Return (x, y) of the center of cell containing provided text 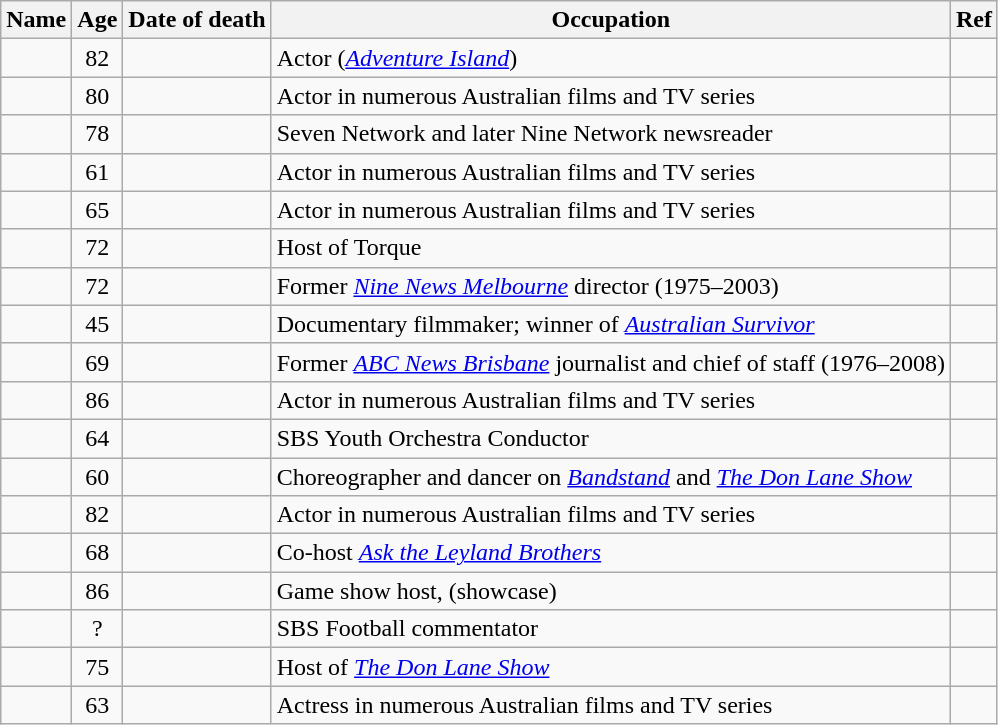
Documentary filmmaker; winner of Australian Survivor (610, 324)
Actor (Adventure Island) (610, 58)
Choreographer and dancer on Bandstand and The Don Lane Show (610, 477)
61 (98, 172)
Co-host Ask the Leyland Brothers (610, 553)
64 (98, 438)
Game show host, (showcase) (610, 591)
Former Nine News Melbourne director (1975–2003) (610, 286)
Host of Torque (610, 248)
Age (98, 20)
SBS Football commentator (610, 629)
68 (98, 553)
65 (98, 210)
Seven Network and later Nine Network newsreader (610, 134)
? (98, 629)
69 (98, 362)
63 (98, 705)
Date of death (197, 20)
Occupation (610, 20)
Ref (974, 20)
Former ABC News Brisbane journalist and chief of staff (1976–2008) (610, 362)
Host of The Don Lane Show (610, 667)
60 (98, 477)
78 (98, 134)
75 (98, 667)
80 (98, 96)
Name (36, 20)
Actress in numerous Australian films and TV series (610, 705)
SBS Youth Orchestra Conductor (610, 438)
45 (98, 324)
